Pinpoint the cell where the given text exists, returning its (x, y) midpoint coordinate. 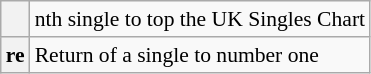
Return of a single to number one (200, 55)
re (16, 55)
nth single to top the UK Singles Chart (200, 19)
